Return the (X, Y) coordinate for the center point of the cell that contains the specified text.  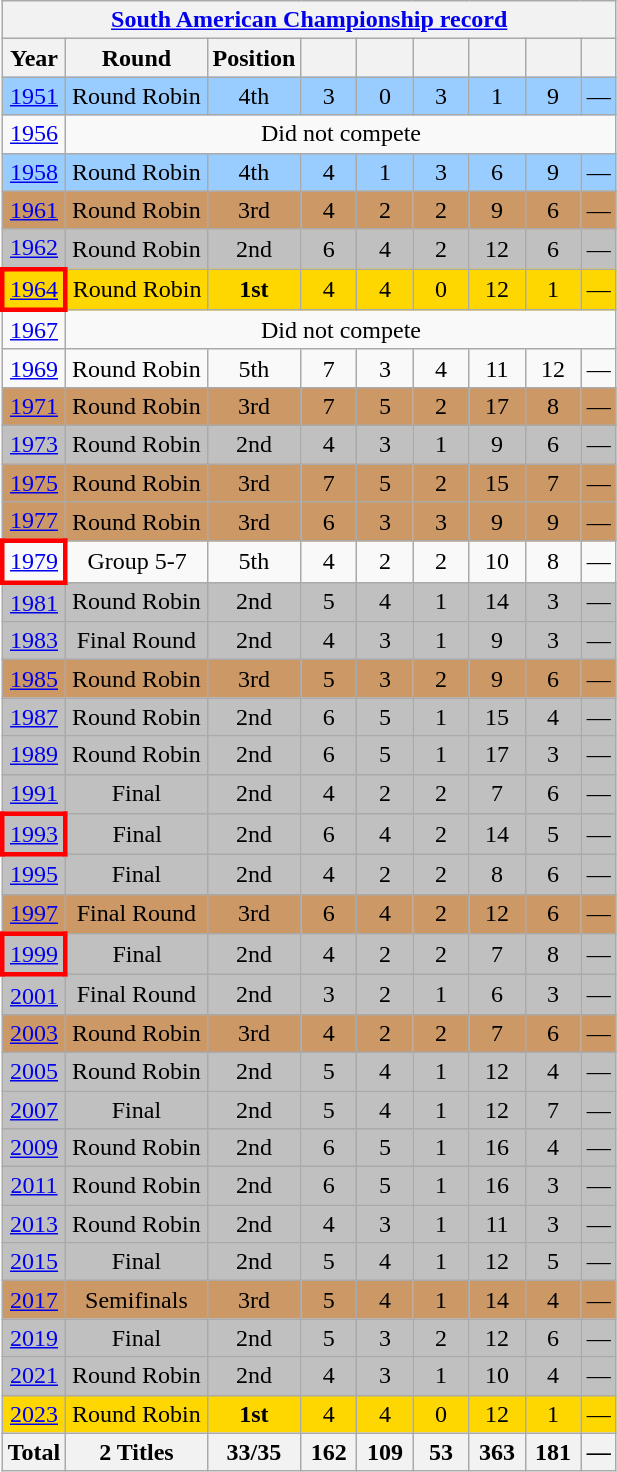
162 (329, 1452)
33/35 (254, 1452)
1973 (34, 444)
1983 (34, 641)
1962 (34, 249)
1981 (34, 602)
2017 (34, 1300)
2003 (34, 1033)
1997 (34, 914)
181 (553, 1452)
2 Titles (136, 1452)
2013 (34, 1224)
2001 (34, 995)
2021 (34, 1376)
2005 (34, 1071)
53 (441, 1452)
Total (34, 1452)
1977 (34, 522)
1989 (34, 755)
363 (497, 1452)
1951 (34, 96)
1979 (34, 562)
Group 5-7 (136, 562)
109 (385, 1452)
Semifinals (136, 1300)
1985 (34, 679)
2009 (34, 1148)
2011 (34, 1186)
1999 (34, 954)
1958 (34, 172)
1969 (34, 368)
1993 (34, 834)
1987 (34, 717)
1991 (34, 794)
South American Championship record (309, 20)
2023 (34, 1414)
1975 (34, 483)
1956 (34, 134)
Round (136, 58)
1971 (34, 406)
2007 (34, 1109)
1961 (34, 210)
1995 (34, 875)
2019 (34, 1338)
1967 (34, 330)
Year (34, 58)
1964 (34, 290)
Position (254, 58)
2015 (34, 1262)
